Extract the [x, y] coordinate from the center of the cell holding the provided text.  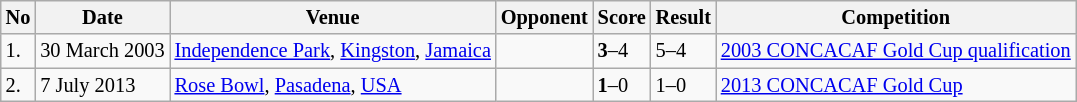
Score [622, 17]
5–4 [684, 51]
30 March 2003 [102, 51]
Competition [896, 17]
Date [102, 17]
7 July 2013 [102, 85]
Opponent [544, 17]
2. [18, 85]
Result [684, 17]
2013 CONCACAF Gold Cup [896, 85]
Rose Bowl, Pasadena, USA [333, 85]
Venue [333, 17]
No [18, 17]
Independence Park, Kingston, Jamaica [333, 51]
3–4 [622, 51]
1. [18, 51]
2003 CONCACAF Gold Cup qualification [896, 51]
